Detect which cell encompasses the target text, then output its [X, Y] center coordinate. 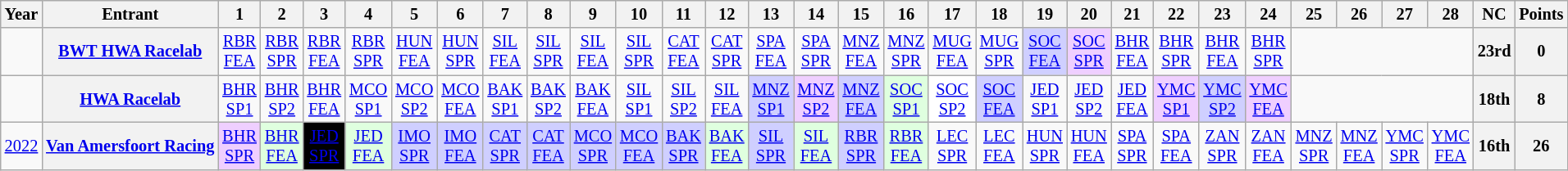
MCOSP1 [368, 99]
NC [1494, 14]
17 [951, 14]
ZANSPR [1222, 146]
25 [1314, 14]
MNZSP2 [817, 99]
HWA Racelab [130, 99]
22 [1176, 14]
JEDSP1 [1045, 99]
15 [861, 14]
14 [817, 14]
BWT HWA Racelab [130, 52]
6 [460, 14]
LECFEA [999, 146]
SILSP2 [684, 99]
ZANFEA [1268, 146]
Van Amersfoort Racing [130, 146]
IMOFEA [460, 146]
23 [1222, 14]
9 [593, 14]
19 [1045, 14]
10 [639, 14]
IMOSPR [414, 146]
0 [1541, 52]
Entrant [130, 14]
24 [1268, 14]
2 [282, 14]
16th [1494, 146]
BHRSP1 [239, 99]
MCOSPR [593, 146]
4 [368, 14]
SOCSP2 [951, 99]
7 [505, 14]
27 [1405, 14]
28 [1451, 14]
13 [771, 14]
BHRSP2 [282, 99]
MUGFEA [951, 52]
16 [905, 14]
18th [1494, 99]
21 [1133, 14]
23rd [1494, 52]
18 [999, 14]
12 [727, 14]
MUGSPR [999, 52]
20 [1089, 14]
MCOSP2 [414, 99]
11 [684, 14]
Year [21, 14]
JEDSPR [324, 146]
SOCSP1 [905, 99]
BAKSP1 [505, 99]
BAKSP2 [548, 99]
2022 [21, 146]
YMCSP1 [1176, 99]
JEDSP2 [1089, 99]
1 [239, 14]
Points [1541, 14]
LECSPR [951, 146]
MNZSP1 [771, 99]
YMCSP2 [1222, 99]
3 [324, 14]
YMCSPR [1405, 146]
SOCSPR [1089, 52]
SILSP1 [639, 99]
BAKSPR [684, 146]
5 [414, 14]
